Provide the [x, y] coordinate of the cell's center where the given text is located.  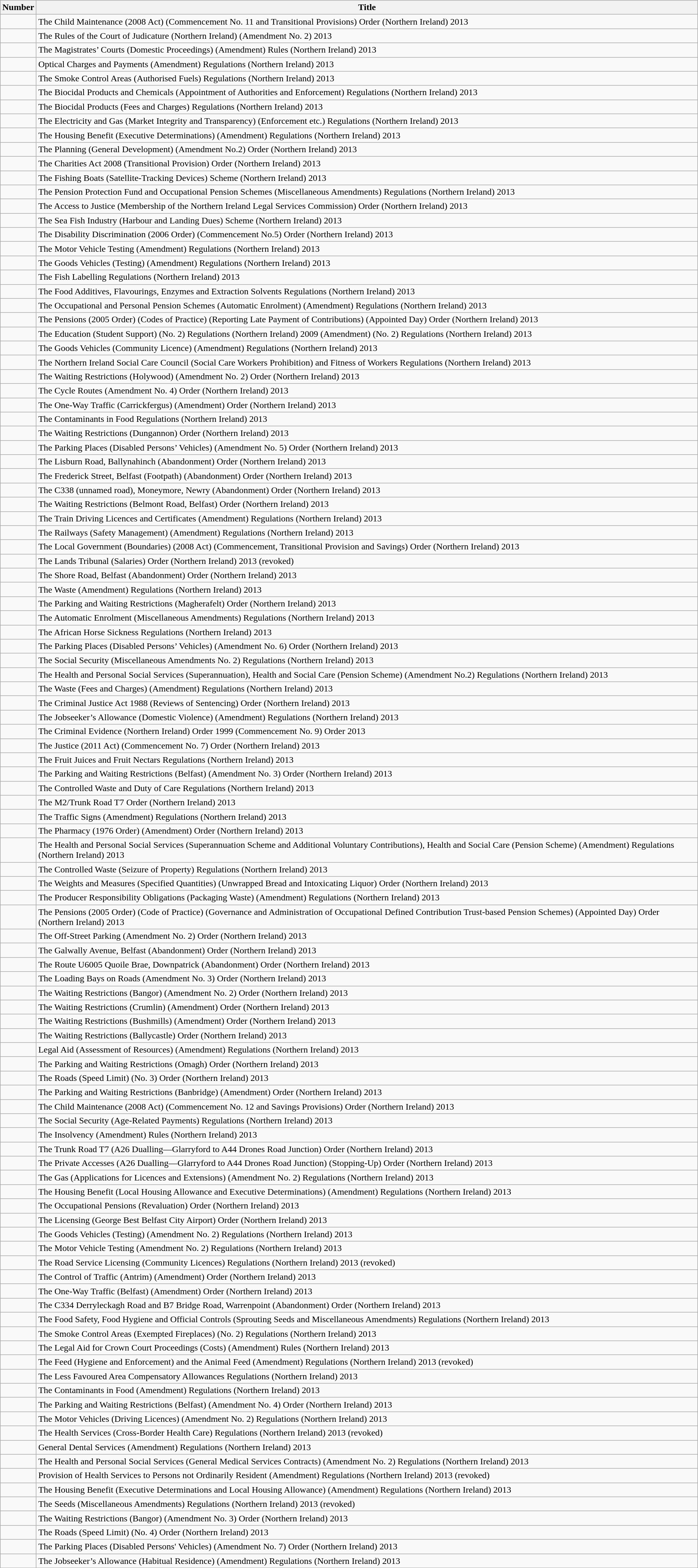
The Trunk Road T7 (A26 Dualling—Glarryford to A44 Drones Road Junction) Order (Northern Ireland) 2013 [367, 1149]
Provision of Health Services to Persons not Ordinarily Resident (Amendment) Regulations (Northern Ireland) 2013 (revoked) [367, 1476]
The Charities Act 2008 (Transitional Provision) Order (Northern Ireland) 2013 [367, 163]
The Fish Labelling Regulations (Northern Ireland) 2013 [367, 277]
The Local Government (Boundaries) (2008 Act) (Commencement, Transitional Provision and Savings) Order (Northern Ireland) 2013 [367, 547]
The Disability Discrimination (2006 Order) (Commencement No.5) Order (Northern Ireland) 2013 [367, 235]
The Goods Vehicles (Testing) (Amendment No. 2) Regulations (Northern Ireland) 2013 [367, 1234]
The Controlled Waste and Duty of Care Regulations (Northern Ireland) 2013 [367, 788]
The Parking Places (Disabled Persons' Vehicles) (Amendment No. 7) Order (Northern Ireland) 2013 [367, 1546]
The Waiting Restrictions (Holywood) (Amendment No. 2) Order (Northern Ireland) 2013 [367, 376]
The Roads (Speed Limit) (No. 3) Order (Northern Ireland) 2013 [367, 1078]
The One-Way Traffic (Carrickfergus) (Amendment) Order (Northern Ireland) 2013 [367, 405]
The Goods Vehicles (Testing) (Amendment) Regulations (Northern Ireland) 2013 [367, 263]
The Insolvency (Amendment) Rules (Northern Ireland) 2013 [367, 1135]
The Occupational and Personal Pension Schemes (Automatic Enrolment) (Amendment) Regulations (Northern Ireland) 2013 [367, 305]
The Child Maintenance (2008 Act) (Commencement No. 11 and Transitional Provisions) Order (Northern Ireland) 2013 [367, 22]
The Automatic Enrolment (Miscellaneous Amendments) Regulations (Northern Ireland) 2013 [367, 618]
The Contaminants in Food Regulations (Northern Ireland) 2013 [367, 419]
The Contaminants in Food (Amendment) Regulations (Northern Ireland) 2013 [367, 1390]
The African Horse Sickness Regulations (Northern Ireland) 2013 [367, 632]
The Weights and Measures (Specified Quantities) (Unwrapped Bread and Intoxicating Liquor) Order (Northern Ireland) 2013 [367, 884]
The Parking and Waiting Restrictions (Banbridge) (Amendment) Order (Northern Ireland) 2013 [367, 1092]
The Child Maintenance (2008 Act) (Commencement No. 12 and Savings Provisions) Order (Northern Ireland) 2013 [367, 1107]
The Smoke Control Areas (Authorised Fuels) Regulations (Northern Ireland) 2013 [367, 78]
The Gas (Applications for Licences and Extensions) (Amendment No. 2) Regulations (Northern Ireland) 2013 [367, 1177]
The Producer Responsibility Obligations (Packaging Waste) (Amendment) Regulations (Northern Ireland) 2013 [367, 898]
The Parking Places (Disabled Persons’ Vehicles) (Amendment No. 6) Order (Northern Ireland) 2013 [367, 646]
The Waste (Amendment) Regulations (Northern Ireland) 2013 [367, 589]
The Criminal Justice Act 1988 (Reviews of Sentencing) Order (Northern Ireland) 2013 [367, 703]
The Parking and Waiting Restrictions (Belfast) (Amendment No. 3) Order (Northern Ireland) 2013 [367, 774]
The Traffic Signs (Amendment) Regulations (Northern Ireland) 2013 [367, 816]
The Pension Protection Fund and Occupational Pension Schemes (Miscellaneous Amendments) Regulations (Northern Ireland) 2013 [367, 192]
The One-Way Traffic (Belfast) (Amendment) Order (Northern Ireland) 2013 [367, 1291]
The C338 (unnamed road), Moneymore, Newry (Abandonment) Order (Northern Ireland) 2013 [367, 490]
The Pensions (2005 Order) (Codes of Practice) (Reporting Late Payment of Contributions) (Appointed Day) Order (Northern Ireland) 2013 [367, 320]
The Parking and Waiting Restrictions (Magherafelt) Order (Northern Ireland) 2013 [367, 603]
The Justice (2011 Act) (Commencement No. 7) Order (Northern Ireland) 2013 [367, 746]
The Private Accesses (A26 Dualling—Glarryford to A44 Drones Road Junction) (Stopping-Up) Order (Northern Ireland) 2013 [367, 1163]
The Health Services (Cross-Border Health Care) Regulations (Northern Ireland) 2013 (revoked) [367, 1433]
The Health and Personal Social Services (General Medical Services Contracts) (Amendment No. 2) Regulations (Northern Ireland) 2013 [367, 1461]
The Waste (Fees and Charges) (Amendment) Regulations (Northern Ireland) 2013 [367, 689]
The Magistrates’ Courts (Domestic Proceedings) (Amendment) Rules (Northern Ireland) 2013 [367, 50]
The Housing Benefit (Executive Determinations) (Amendment) Regulations (Northern Ireland) 2013 [367, 135]
The Food Safety, Food Hygiene and Official Controls (Sprouting Seeds and Miscellaneous Amendments) Regulations (Northern Ireland) 2013 [367, 1319]
The Parking and Waiting Restrictions (Belfast) (Amendment No. 4) Order (Northern Ireland) 2013 [367, 1405]
The Lands Tribunal (Salaries) Order (Northern Ireland) 2013 (revoked) [367, 561]
The Pharmacy (1976 Order) (Amendment) Order (Northern Ireland) 2013 [367, 831]
The Control of Traffic (Antrim) (Amendment) Order (Northern Ireland) 2013 [367, 1277]
The M2/Trunk Road T7 Order (Northern Ireland) 2013 [367, 802]
The Galwally Avenue, Belfast (Abandonment) Order (Northern Ireland) 2013 [367, 950]
The Parking and Waiting Restrictions (Omagh) Order (Northern Ireland) 2013 [367, 1064]
The Northern Ireland Social Care Council (Social Care Workers Prohibition) and Fitness of Workers Regulations (Northern Ireland) 2013 [367, 362]
The Sea Fish Industry (Harbour and Landing Dues) Scheme (Northern Ireland) 2013 [367, 220]
The Motor Vehicle Testing (Amendment No. 2) Regulations (Northern Ireland) 2013 [367, 1248]
The Lisburn Road, Ballynahinch (Abandonment) Order (Northern Ireland) 2013 [367, 462]
General Dental Services (Amendment) Regulations (Northern Ireland) 2013 [367, 1447]
Optical Charges and Payments (Amendment) Regulations (Northern Ireland) 2013 [367, 64]
The Criminal Evidence (Northern Ireland) Order 1999 (Commencement No. 9) Order 2013 [367, 731]
The Access to Justice (Membership of the Northern Ireland Legal Services Commission) Order (Northern Ireland) 2013 [367, 206]
The Biocidal Products and Chemicals (Appointment of Authorities and Enforcement) Regulations (Northern Ireland) 2013 [367, 92]
The Motor Vehicle Testing (Amendment) Regulations (Northern Ireland) 2013 [367, 249]
The Fruit Juices and Fruit Nectars Regulations (Northern Ireland) 2013 [367, 760]
The Smoke Control Areas (Exempted Fireplaces) (No. 2) Regulations (Northern Ireland) 2013 [367, 1333]
The Biocidal Products (Fees and Charges) Regulations (Northern Ireland) 2013 [367, 107]
The Parking Places (Disabled Persons’ Vehicles) (Amendment No. 5) Order (Northern Ireland) 2013 [367, 448]
The Occupational Pensions (Revaluation) Order (Northern Ireland) 2013 [367, 1206]
The Rules of the Court of Judicature (Northern Ireland) (Amendment No. 2) 2013 [367, 36]
The Loading Bays on Roads (Amendment No. 3) Order (Northern Ireland) 2013 [367, 979]
The Licensing (George Best Belfast City Airport) Order (Northern Ireland) 2013 [367, 1220]
The Electricity and Gas (Market Integrity and Transparency) (Enforcement etc.) Regulations (Northern Ireland) 2013 [367, 121]
The Goods Vehicles (Community Licence) (Amendment) Regulations (Northern Ireland) 2013 [367, 348]
The Housing Benefit (Local Housing Allowance and Executive Determinations) (Amendment) Regulations (Northern Ireland) 2013 [367, 1192]
The Waiting Restrictions (Belmont Road, Belfast) Order (Northern Ireland) 2013 [367, 504]
Legal Aid (Assessment of Resources) (Amendment) Regulations (Northern Ireland) 2013 [367, 1050]
The Road Service Licensing (Community Licences) Regulations (Northern Ireland) 2013 (revoked) [367, 1263]
The Waiting Restrictions (Bangor) (Amendment No. 3) Order (Northern Ireland) 2013 [367, 1518]
The Food Additives, Flavourings, Enzymes and Extraction Solvents Regulations (Northern Ireland) 2013 [367, 291]
The Controlled Waste (Seizure of Property) Regulations (Northern Ireland) 2013 [367, 869]
The Feed (Hygiene and Enforcement) and the Animal Feed (Amendment) Regulations (Northern Ireland) 2013 (revoked) [367, 1362]
The Shore Road, Belfast (Abandonment) Order (Northern Ireland) 2013 [367, 575]
The Cycle Routes (Amendment No. 4) Order (Northern Ireland) 2013 [367, 391]
The Roads (Speed Limit) (No. 4) Order (Northern Ireland) 2013 [367, 1532]
The Route U6005 Quoile Brae, Downpatrick (Abandonment) Order (Northern Ireland) 2013 [367, 965]
The Waiting Restrictions (Bangor) (Amendment No. 2) Order (Northern Ireland) 2013 [367, 993]
The Fishing Boats (Satellite-Tracking Devices) Scheme (Northern Ireland) 2013 [367, 178]
The Waiting Restrictions (Bushmills) (Amendment) Order (Northern Ireland) 2013 [367, 1021]
The Less Favoured Area Compensatory Allowances Regulations (Northern Ireland) 2013 [367, 1376]
The Frederick Street, Belfast (Footpath) (Abandonment) Order (Northern Ireland) 2013 [367, 476]
The Jobseeker’s Allowance (Habitual Residence) (Amendment) Regulations (Northern Ireland) 2013 [367, 1561]
The Planning (General Development) (Amendment No.2) Order (Northern Ireland) 2013 [367, 149]
The Waiting Restrictions (Crumlin) (Amendment) Order (Northern Ireland) 2013 [367, 1007]
Title [367, 7]
The Education (Student Support) (No. 2) Regulations (Northern Ireland) 2009 (Amendment) (No. 2) Regulations (Northern Ireland) 2013 [367, 334]
The Waiting Restrictions (Ballycastle) Order (Northern Ireland) 2013 [367, 1035]
The Train Driving Licences and Certificates (Amendment) Regulations (Northern Ireland) 2013 [367, 518]
The Social Security (Miscellaneous Amendments No. 2) Regulations (Northern Ireland) 2013 [367, 661]
The Railways (Safety Management) (Amendment) Regulations (Northern Ireland) 2013 [367, 533]
The Off-Street Parking (Amendment No. 2) Order (Northern Ireland) 2013 [367, 936]
Number [18, 7]
The C334 Derryleckagh Road and B7 Bridge Road, Warrenpoint (Abandonment) Order (Northern Ireland) 2013 [367, 1305]
The Seeds (Miscellaneous Amendments) Regulations (Northern Ireland) 2013 (revoked) [367, 1504]
The Motor Vehicles (Driving Licences) (Amendment No. 2) Regulations (Northern Ireland) 2013 [367, 1419]
The Legal Aid for Crown Court Proceedings (Costs) (Amendment) Rules (Northern Ireland) 2013 [367, 1348]
The Housing Benefit (Executive Determinations and Local Housing Allowance) (Amendment) Regulations (Northern Ireland) 2013 [367, 1490]
The Jobseeker’s Allowance (Domestic Violence) (Amendment) Regulations (Northern Ireland) 2013 [367, 717]
The Waiting Restrictions (Dungannon) Order (Northern Ireland) 2013 [367, 433]
The Social Security (Age-Related Payments) Regulations (Northern Ireland) 2013 [367, 1121]
